Extract the [x, y] coordinate from the center of the cell holding the provided text.  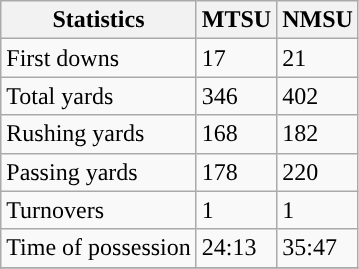
220 [318, 172]
Turnovers [99, 210]
Time of possession [99, 248]
182 [318, 134]
17 [236, 58]
346 [236, 96]
24:13 [236, 248]
Passing yards [99, 172]
Rushing yards [99, 134]
35:47 [318, 248]
MTSU [236, 20]
Statistics [99, 20]
402 [318, 96]
168 [236, 134]
178 [236, 172]
Total yards [99, 96]
First downs [99, 58]
21 [318, 58]
NMSU [318, 20]
